For the text-containing cell, return its midpoint in (X, Y) coordinate format. 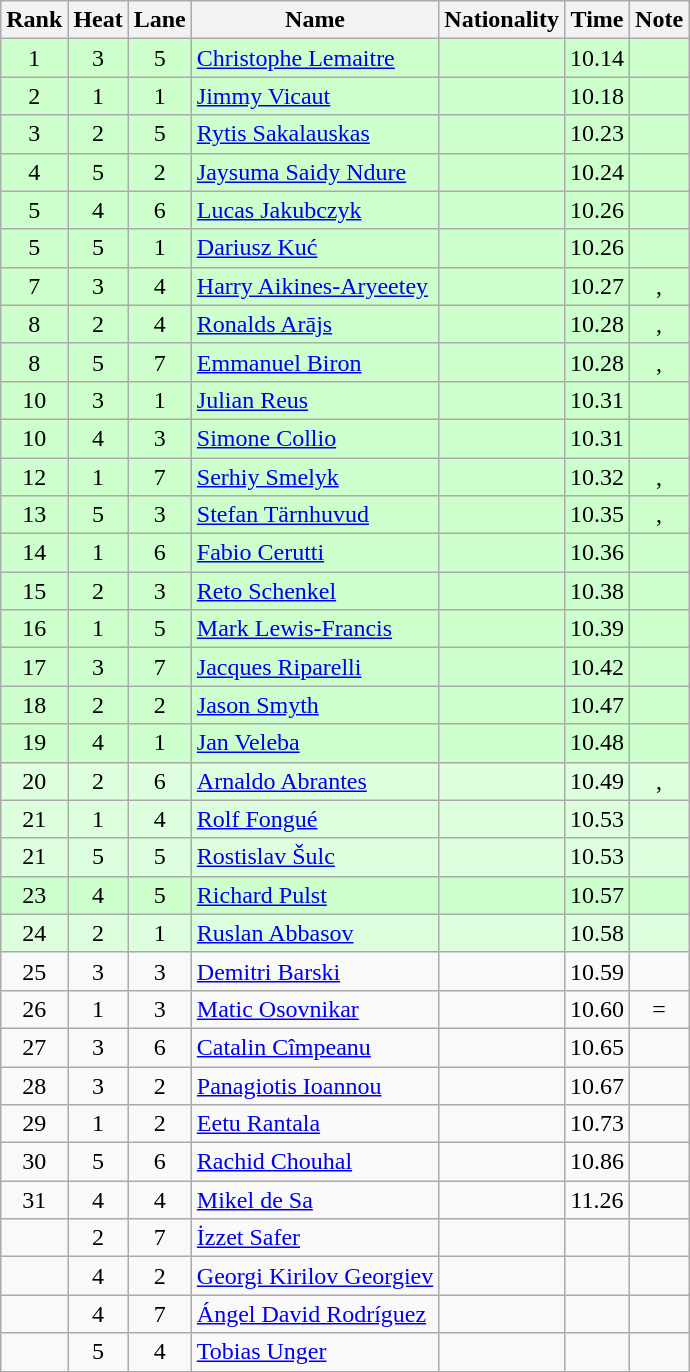
Rytis Sakalauskas (314, 134)
Jacques Riparelli (314, 667)
Serhiy Smelyk (314, 477)
10.67 (598, 1085)
20 (34, 781)
Jan Veleba (314, 743)
İzzet Safer (314, 1238)
Jason Smyth (314, 705)
13 (34, 515)
10.65 (598, 1047)
Jaysuma Saidy Ndure (314, 172)
10.42 (598, 667)
Name (314, 20)
27 (34, 1047)
Julian Reus (314, 400)
10.47 (598, 705)
Panagiotis Ioannou (314, 1085)
Heat (98, 20)
10.58 (598, 933)
Eetu Rantala (314, 1124)
10.18 (598, 96)
Rank (34, 20)
10.14 (598, 58)
Rachid Chouhal (314, 1162)
18 (34, 705)
Emmanuel Biron (314, 362)
Ruslan Abbasov (314, 933)
= (660, 1009)
10.59 (598, 971)
17 (34, 667)
Arnaldo Abrantes (314, 781)
Simone Collio (314, 438)
30 (34, 1162)
Lucas Jakubczyk (314, 210)
Christophe Lemaitre (314, 58)
Catalin Cîmpeanu (314, 1047)
10.32 (598, 477)
10.60 (598, 1009)
Richard Pulst (314, 895)
14 (34, 553)
Demitri Barski (314, 971)
10.27 (598, 286)
10.49 (598, 781)
Time (598, 20)
Nationality (502, 20)
Rostislav Šulc (314, 857)
24 (34, 933)
Matic Osovnikar (314, 1009)
10.35 (598, 515)
Ángel David Rodríguez (314, 1314)
12 (34, 477)
10.39 (598, 629)
10.36 (598, 553)
10.86 (598, 1162)
28 (34, 1085)
10.73 (598, 1124)
23 (34, 895)
16 (34, 629)
Georgi Kirilov Georgiev (314, 1276)
29 (34, 1124)
Jimmy Vicaut (314, 96)
Lane (160, 20)
31 (34, 1200)
Mikel de Sa (314, 1200)
Fabio Cerutti (314, 553)
10.23 (598, 134)
Harry Aikines-Aryeetey (314, 286)
25 (34, 971)
Note (660, 20)
Dariusz Kuć (314, 248)
11.26 (598, 1200)
Ronalds Arājs (314, 324)
Stefan Tärnhuvud (314, 515)
Tobias Unger (314, 1352)
10.38 (598, 591)
10.48 (598, 743)
26 (34, 1009)
10.57 (598, 895)
15 (34, 591)
10.24 (598, 172)
Rolf Fongué (314, 819)
Mark Lewis-Francis (314, 629)
19 (34, 743)
Reto Schenkel (314, 591)
